Identify which cell holds the provided text, then report its (x, y) central coordinate. 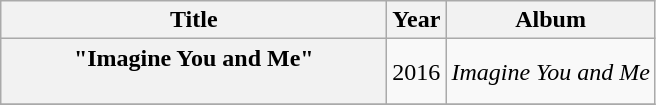
Album (551, 20)
Title (194, 20)
Year (416, 20)
"Imagine You and Me" (194, 72)
2016 (416, 72)
Imagine You and Me (551, 72)
